Identify which cell holds the provided text, then report its (x, y) central coordinate. 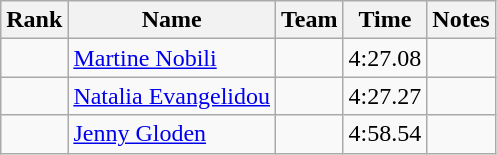
4:27.27 (385, 96)
Notes (461, 20)
Team (310, 20)
Time (385, 20)
Jenny Gloden (172, 134)
4:58.54 (385, 134)
Martine Nobili (172, 58)
Natalia Evangelidou (172, 96)
4:27.08 (385, 58)
Rank (34, 20)
Name (172, 20)
